Return (x, y) of the center of cell containing provided text 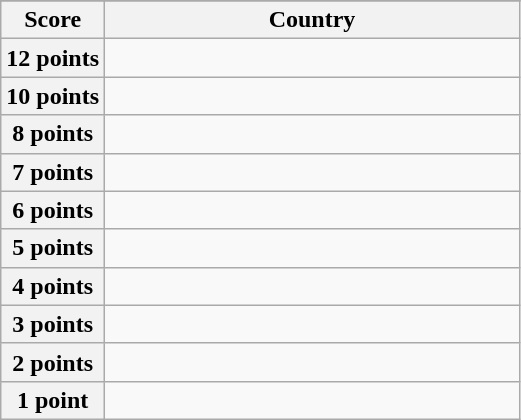
5 points (53, 248)
6 points (53, 210)
8 points (53, 134)
3 points (53, 324)
1 point (53, 400)
4 points (53, 286)
Country (312, 20)
2 points (53, 362)
12 points (53, 58)
Score (53, 20)
7 points (53, 172)
10 points (53, 96)
